For the text-containing cell, return its midpoint in (x, y) coordinate format. 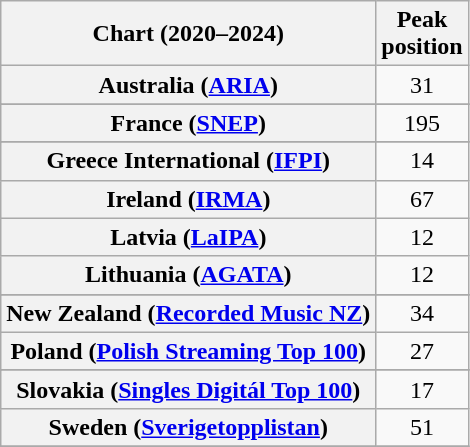
Sweden (Sverigetopplistan) (188, 427)
67 (422, 199)
Lithuania (AGATA) (188, 275)
Greece International (IFPI) (188, 161)
France (SNEP) (188, 123)
Australia (ARIA) (188, 85)
27 (422, 351)
14 (422, 161)
Slovakia (Singles Digitál Top 100) (188, 389)
New Zealand (Recorded Music NZ) (188, 313)
195 (422, 123)
17 (422, 389)
Latvia (LaIPA) (188, 237)
34 (422, 313)
31 (422, 85)
51 (422, 427)
Chart (2020–2024) (188, 34)
Ireland (IRMA) (188, 199)
Poland (Polish Streaming Top 100) (188, 351)
Peakposition (422, 34)
